Search for the cell housing the specified text and yield its (x, y) center coordinate. 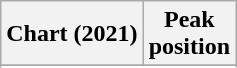
Peakposition (189, 34)
Chart (2021) (72, 34)
